Return the (x, y) coordinate for the center point of the cell that contains the specified text.  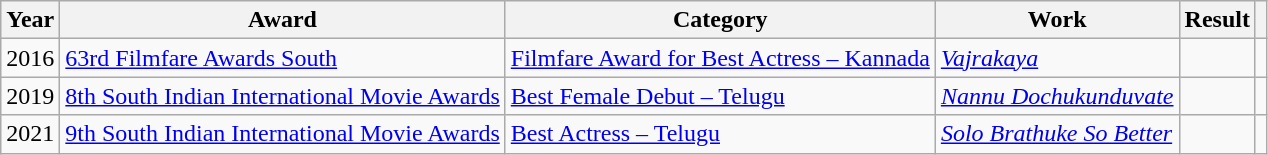
2021 (30, 134)
9th South Indian International Movie Awards (282, 134)
Work (1057, 20)
2016 (30, 58)
Filmfare Award for Best Actress – Kannada (720, 58)
63rd Filmfare Awards South (282, 58)
Award (282, 20)
Vajrakaya (1057, 58)
8th South Indian International Movie Awards (282, 96)
Category (720, 20)
Best Female Debut – Telugu (720, 96)
Result (1217, 20)
2019 (30, 96)
Solo Brathuke So Better (1057, 134)
Nannu Dochukunduvate (1057, 96)
Year (30, 20)
Best Actress – Telugu (720, 134)
